For the text-containing cell, return its midpoint in (x, y) coordinate format. 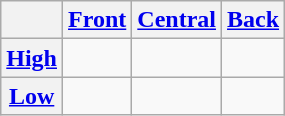
Low (32, 96)
High (32, 58)
Central (177, 20)
Front (98, 20)
Back (254, 20)
